Return [x, y] of the center of cell containing provided text 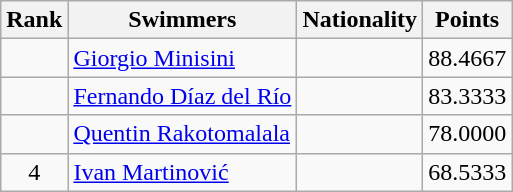
Nationality [360, 20]
Points [468, 20]
Swimmers [182, 20]
78.0000 [468, 134]
68.5333 [468, 172]
Fernando Díaz del Río [182, 96]
4 [34, 172]
88.4667 [468, 58]
Quentin Rakotomalala [182, 134]
Rank [34, 20]
Ivan Martinović [182, 172]
83.3333 [468, 96]
Giorgio Minisini [182, 58]
